Identify which cell holds the provided text, then report its (X, Y) central coordinate. 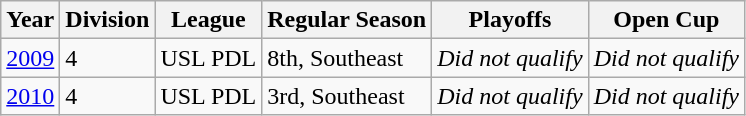
League (208, 20)
2009 (30, 58)
Division (108, 20)
8th, Southeast (347, 58)
Year (30, 20)
Playoffs (510, 20)
2010 (30, 96)
3rd, Southeast (347, 96)
Open Cup (666, 20)
Regular Season (347, 20)
